Return the [X, Y] coordinate for the center point of the cell that contains the specified text.  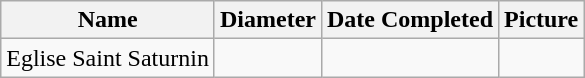
Diameter [268, 20]
Date Completed [410, 20]
Eglise Saint Saturnin [108, 58]
Name [108, 20]
Picture [542, 20]
